Return [X, Y] of the center of cell containing provided text 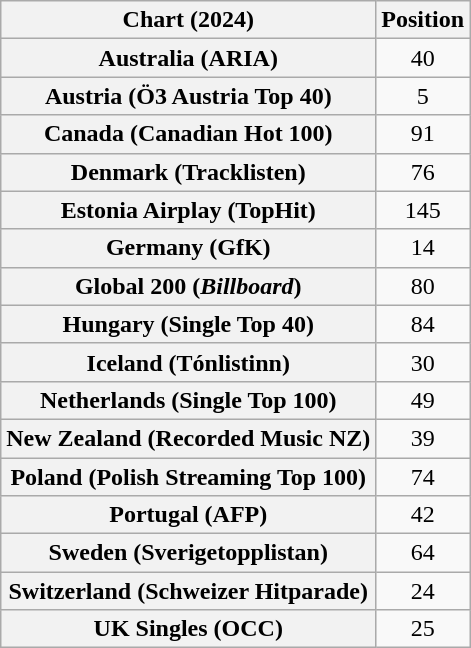
30 [423, 362]
Iceland (Tónlistinn) [188, 362]
Poland (Polish Streaming Top 100) [188, 477]
91 [423, 134]
New Zealand (Recorded Music NZ) [188, 438]
25 [423, 629]
Netherlands (Single Top 100) [188, 400]
Australia (ARIA) [188, 58]
40 [423, 58]
Sweden (Sverigetopplistan) [188, 553]
Switzerland (Schweizer Hitparade) [188, 591]
Hungary (Single Top 40) [188, 324]
Denmark (Tracklisten) [188, 172]
Portugal (AFP) [188, 515]
84 [423, 324]
76 [423, 172]
Chart (2024) [188, 20]
24 [423, 591]
UK Singles (OCC) [188, 629]
Global 200 (Billboard) [188, 286]
Germany (GfK) [188, 248]
5 [423, 96]
74 [423, 477]
Canada (Canadian Hot 100) [188, 134]
49 [423, 400]
80 [423, 286]
64 [423, 553]
39 [423, 438]
42 [423, 515]
Position [423, 20]
Estonia Airplay (TopHit) [188, 210]
145 [423, 210]
Austria (Ö3 Austria Top 40) [188, 96]
14 [423, 248]
